Provide the [X, Y] coordinate of the cell's center where the given text is located.  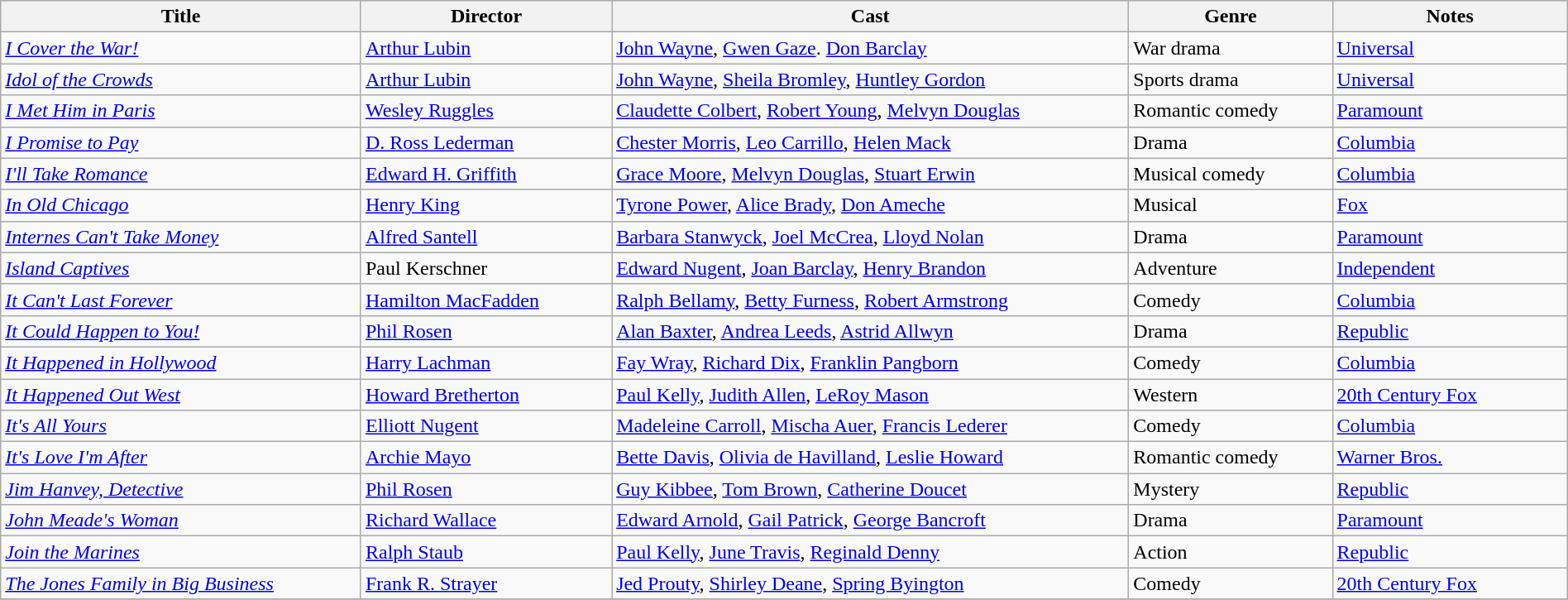
Paul Kerschner [486, 268]
Barbara Stanwyck, Joel McCrea, Lloyd Nolan [870, 237]
Paul Kelly, June Travis, Reginald Denny [870, 552]
John Wayne, Gwen Gaze. Don Barclay [870, 48]
Richard Wallace [486, 521]
Musical [1231, 205]
It Happened Out West [181, 395]
I Cover the War! [181, 48]
It Could Happen to You! [181, 331]
Idol of the Crowds [181, 79]
Mystery [1231, 489]
Fox [1450, 205]
Howard Bretherton [486, 395]
Henry King [486, 205]
Warner Bros. [1450, 458]
Elliott Nugent [486, 426]
Chester Morris, Leo Carrillo, Helen Mack [870, 142]
Guy Kibbee, Tom Brown, Catherine Doucet [870, 489]
Cast [870, 17]
Frank R. Strayer [486, 583]
Alan Baxter, Andrea Leeds, Astrid Allwyn [870, 331]
Title [181, 17]
Internes Can't Take Money [181, 237]
Sports drama [1231, 79]
Archie Mayo [486, 458]
Bette Davis, Olivia de Havilland, Leslie Howard [870, 458]
It's Love I'm After [181, 458]
Harry Lachman [486, 362]
Notes [1450, 17]
Grace Moore, Melvyn Douglas, Stuart Erwin [870, 174]
Adventure [1231, 268]
Paul Kelly, Judith Allen, LeRoy Mason [870, 395]
John Meade's Woman [181, 521]
Tyrone Power, Alice Brady, Don Ameche [870, 205]
Action [1231, 552]
Hamilton MacFadden [486, 300]
Jed Prouty, Shirley Deane, Spring Byington [870, 583]
Join the Marines [181, 552]
Island Captives [181, 268]
Independent [1450, 268]
It Can't Last Forever [181, 300]
Ralph Staub [486, 552]
Jim Hanvey, Detective [181, 489]
Fay Wray, Richard Dix, Franklin Pangborn [870, 362]
D. Ross Lederman [486, 142]
Edward Nugent, Joan Barclay, Henry Brandon [870, 268]
Alfred Santell [486, 237]
It Happened in Hollywood [181, 362]
Genre [1231, 17]
Madeleine Carroll, Mischa Auer, Francis Lederer [870, 426]
Musical comedy [1231, 174]
Director [486, 17]
Wesley Ruggles [486, 111]
I Promise to Pay [181, 142]
Claudette Colbert, Robert Young, Melvyn Douglas [870, 111]
War drama [1231, 48]
Edward Arnold, Gail Patrick, George Bancroft [870, 521]
Ralph Bellamy, Betty Furness, Robert Armstrong [870, 300]
Western [1231, 395]
I'll Take Romance [181, 174]
The Jones Family in Big Business [181, 583]
It's All Yours [181, 426]
John Wayne, Sheila Bromley, Huntley Gordon [870, 79]
I Met Him in Paris [181, 111]
Edward H. Griffith [486, 174]
In Old Chicago [181, 205]
